Locate the cell with the specified text and output its (X, Y) center coordinate. 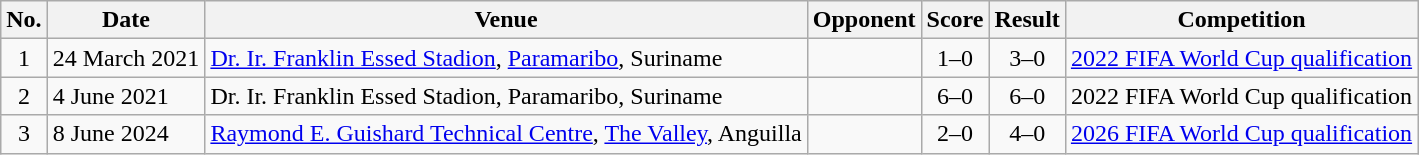
2026 FIFA World Cup qualification (1241, 134)
No. (24, 20)
24 March 2021 (126, 58)
Date (126, 20)
3 (24, 134)
Venue (506, 20)
Raymond E. Guishard Technical Centre, The Valley, Anguilla (506, 134)
1 (24, 58)
Competition (1241, 20)
Score (955, 20)
1–0 (955, 58)
2 (24, 96)
2–0 (955, 134)
Opponent (864, 20)
Result (1027, 20)
8 June 2024 (126, 134)
3–0 (1027, 58)
4 June 2021 (126, 96)
4–0 (1027, 134)
